Determine the [X, Y] coordinate at the center of the cell enclosing the given text.  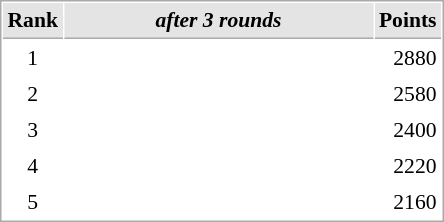
2 [32, 93]
2580 [408, 93]
after 3 rounds [218, 21]
2220 [408, 165]
2880 [408, 57]
3 [32, 129]
4 [32, 165]
Points [408, 21]
2400 [408, 129]
Rank [32, 21]
5 [32, 201]
1 [32, 57]
2160 [408, 201]
